Identify which cell holds the provided text, then report its (X, Y) central coordinate. 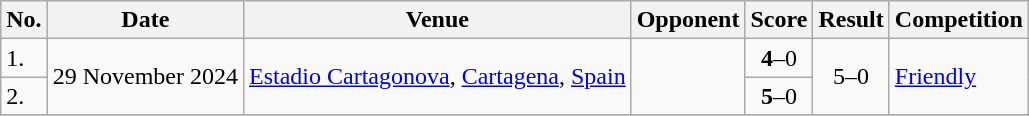
Estadio Cartagonova, Cartagena, Spain (438, 77)
Friendly (958, 77)
Venue (438, 20)
Score (779, 20)
No. (24, 20)
Date (145, 20)
Result (851, 20)
1. (24, 58)
2. (24, 96)
4–0 (779, 58)
Competition (958, 20)
Opponent (688, 20)
29 November 2024 (145, 77)
